Output the [x, y] coordinate of the center of the cell containing the given text.  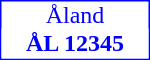
Åland [76, 16]
ÅL 12345 [76, 43]
